Detect which cell encompasses the target text, then output its [x, y] center coordinate. 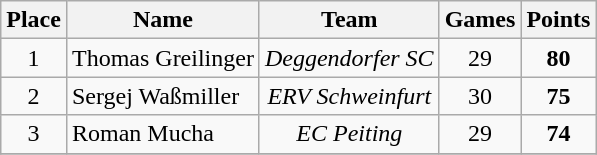
75 [558, 96]
Deggendorfer SC [349, 58]
Team [349, 20]
2 [34, 96]
Sergej Waßmiller [162, 96]
Thomas Greilinger [162, 58]
ERV Schweinfurt [349, 96]
Points [558, 20]
Place [34, 20]
74 [558, 134]
30 [480, 96]
Roman Mucha [162, 134]
3 [34, 134]
80 [558, 58]
Name [162, 20]
1 [34, 58]
EC Peiting [349, 134]
Games [480, 20]
